Locate the cell with the specified text and output its [X, Y] center coordinate. 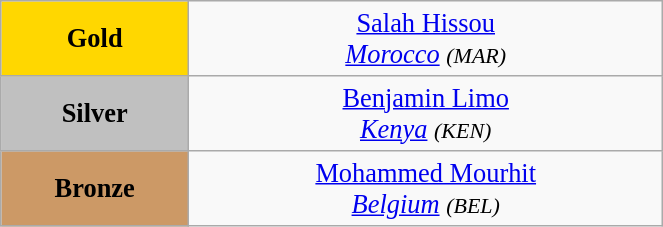
Gold [95, 38]
Bronze [95, 188]
Benjamin LimoKenya (KEN) [426, 112]
Silver [95, 112]
Mohammed MourhitBelgium (BEL) [426, 188]
Salah HissouMorocco (MAR) [426, 38]
